Pinpoint the cell where the given text exists, returning its [X, Y] midpoint coordinate. 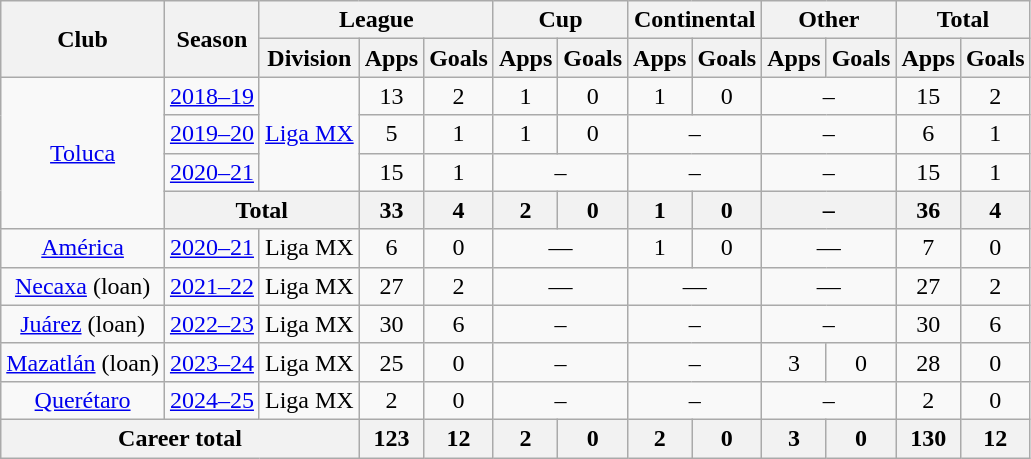
Cup [560, 20]
Continental [695, 20]
América [83, 248]
2019–20 [212, 134]
28 [928, 362]
Mazatlán (loan) [83, 362]
Querétaro [83, 400]
2023–24 [212, 362]
7 [928, 248]
Career total [180, 438]
25 [391, 362]
Other [829, 20]
2024–25 [212, 400]
Division [309, 58]
2021–22 [212, 286]
33 [391, 210]
130 [928, 438]
Toluca [83, 153]
13 [391, 96]
League [376, 20]
Juárez (loan) [83, 324]
Necaxa (loan) [83, 286]
36 [928, 210]
2022–23 [212, 324]
123 [391, 438]
5 [391, 134]
Season [212, 39]
Club [83, 39]
2018–19 [212, 96]
